For the text-containing cell, return its midpoint in [x, y] coordinate format. 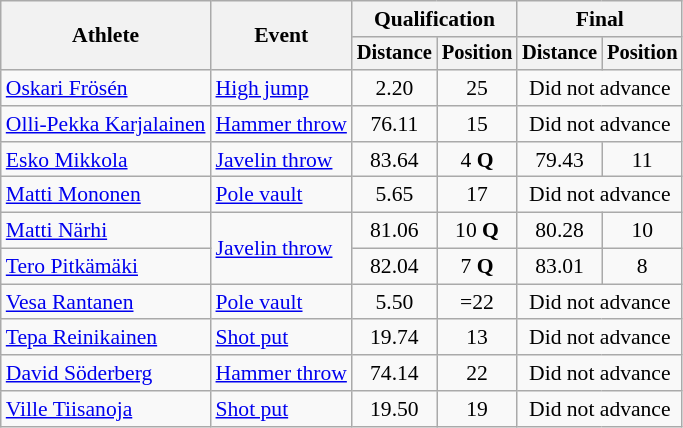
Tepa Reinikainen [106, 338]
80.28 [560, 231]
19.50 [394, 409]
Event [280, 36]
83.64 [394, 160]
Esko Mikkola [106, 160]
8 [642, 267]
4 Q [477, 160]
79.43 [560, 160]
Tero Pitkämäki [106, 267]
10 [642, 231]
Final [600, 19]
83.01 [560, 267]
5.50 [394, 302]
2.20 [394, 88]
17 [477, 195]
22 [477, 373]
High jump [280, 88]
Athlete [106, 36]
76.11 [394, 124]
Matti Mononen [106, 195]
19 [477, 409]
Matti Närhi [106, 231]
82.04 [394, 267]
David Söderberg [106, 373]
5.65 [394, 195]
Qualification [434, 19]
15 [477, 124]
7 Q [477, 267]
81.06 [394, 231]
=22 [477, 302]
25 [477, 88]
Vesa Rantanen [106, 302]
Ville Tiisanoja [106, 409]
19.74 [394, 338]
13 [477, 338]
74.14 [394, 373]
10 Q [477, 231]
Oskari Frösén [106, 88]
Olli-Pekka Karjalainen [106, 124]
11 [642, 160]
